Search for the cell housing the specified text and yield its [x, y] center coordinate. 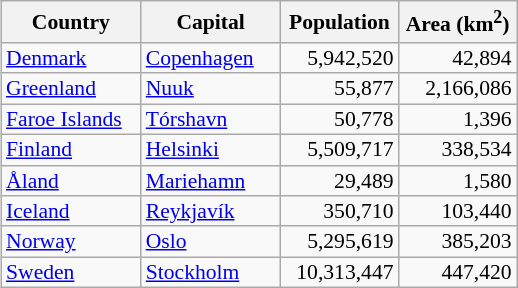
Reykjavík [211, 212]
Population [339, 22]
Tórshavn [211, 120]
Greenland [71, 88]
385,203 [458, 242]
Iceland [71, 212]
Finland [71, 150]
1,396 [458, 120]
Åland [71, 180]
103,440 [458, 212]
338,534 [458, 150]
447,420 [458, 272]
Capital [211, 22]
10,313,447 [339, 272]
1,580 [458, 180]
42,894 [458, 58]
5,295,619 [339, 242]
5,942,520 [339, 58]
Sweden [71, 272]
Norway [71, 242]
Nuuk [211, 88]
Helsinki [211, 150]
Stockholm [211, 272]
Oslo [211, 242]
Area (km2) [458, 22]
350,710 [339, 212]
2,166,086 [458, 88]
Denmark [71, 58]
Faroe Islands [71, 120]
29,489 [339, 180]
55,877 [339, 88]
Mariehamn [211, 180]
Country [71, 22]
50,778 [339, 120]
Copenhagen [211, 58]
5,509,717 [339, 150]
